Detect which cell encompasses the target text, then output its [X, Y] center coordinate. 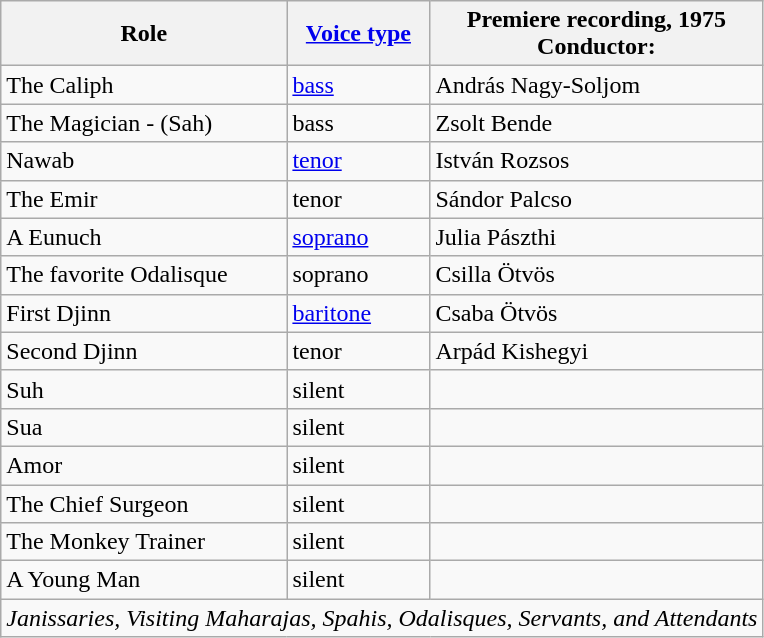
A Young Man [144, 580]
Arpád Kishegyi [596, 351]
The Magician - (Sah) [144, 123]
Voice type [358, 34]
The Monkey Trainer [144, 542]
Suh [144, 389]
András Nagy-Soljom [596, 85]
Nawab [144, 161]
Premiere recording, 1975Conductor: [596, 34]
The Chief Surgeon [144, 503]
The Emir [144, 199]
Second Djinn [144, 351]
The Caliph [144, 85]
First Djinn [144, 313]
baritone [358, 313]
Sándor Palcso [596, 199]
Role [144, 34]
Amor [144, 465]
István Rozsos [596, 161]
Zsolt Bende [596, 123]
Janissaries, Visiting Maharajas, Spahis, Odalisques, Servants, and Attendants [382, 618]
Csilla Ötvös [596, 275]
Csaba Ötvös [596, 313]
A Eunuch [144, 237]
Julia Pászthi [596, 237]
The favorite Odalisque [144, 275]
Sua [144, 427]
